Capture the cell that displays the provided text and extract its [x, y] central coordinate. 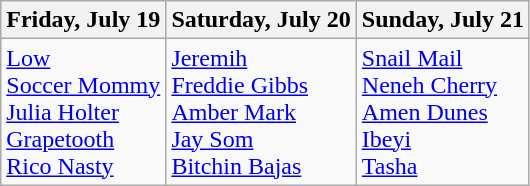
Friday, July 19 [84, 20]
LowSoccer MommyJulia HolterGrapetoothRico Nasty [84, 112]
Snail MailNeneh CherryAmen DunesIbeyiTasha [442, 112]
JeremihFreddie GibbsAmber MarkJay SomBitchin Bajas [261, 112]
Sunday, July 21 [442, 20]
Saturday, July 20 [261, 20]
